Scan for the cell matching the given text and deliver its (x, y) coordinate at center. 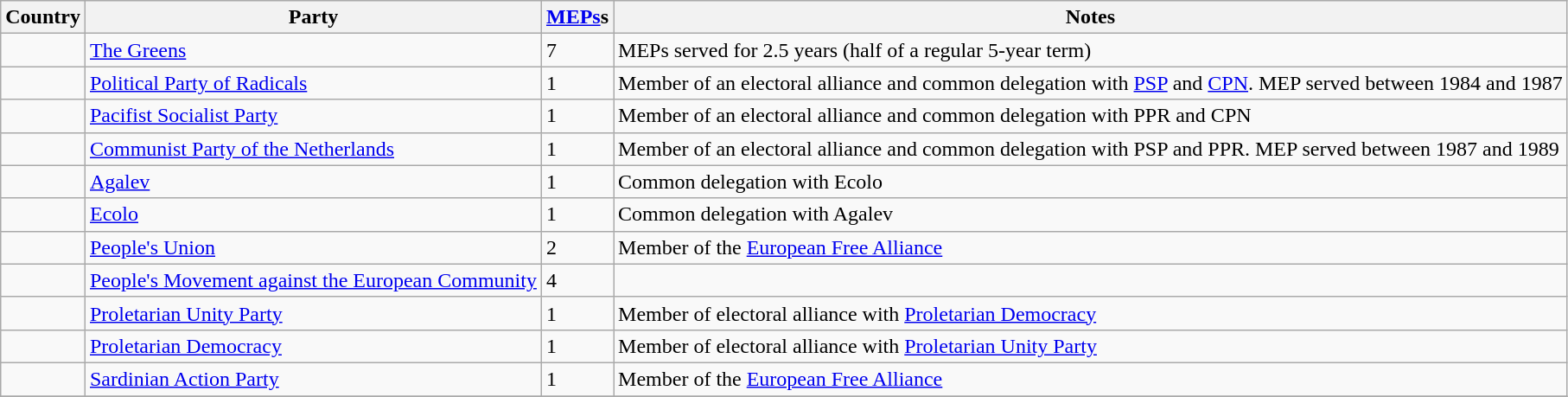
Party (313, 17)
Member of an electoral alliance and common delegation with PPR and CPN (1091, 116)
Sardinian Action Party (313, 379)
Communist Party of the Netherlands (313, 149)
2 (577, 247)
People's Union (313, 247)
Common delegation with Ecolo (1091, 182)
Political Party of Radicals (313, 83)
7 (577, 50)
Pacifist Socialist Party (313, 116)
Member of an electoral alliance and common delegation with PSP and PPR. MEP served between 1987 and 1989 (1091, 149)
Member of electoral alliance with Proletarian Democracy (1091, 313)
Notes (1091, 17)
Member of an electoral alliance and common delegation with PSP and CPN. MEP served between 1984 and 1987 (1091, 83)
Proletarian Unity Party (313, 313)
The Greens (313, 50)
Agalev (313, 182)
Proletarian Democracy (313, 346)
Country (43, 17)
People's Movement against the European Community (313, 280)
Member of electoral alliance with Proletarian Unity Party (1091, 346)
4 (577, 280)
MEPss (577, 17)
Common delegation with Agalev (1091, 215)
Ecolo (313, 215)
MEPs served for 2.5 years (half of a regular 5-year term) (1091, 50)
